Identify which cell holds the provided text, then report its (X, Y) central coordinate. 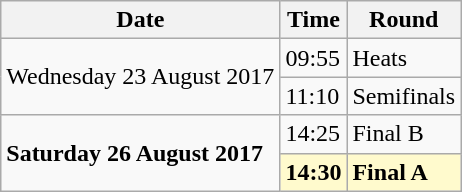
Heats (404, 58)
Final B (404, 134)
Wednesday 23 August 2017 (140, 77)
11:10 (314, 96)
Semifinals (404, 96)
Saturday 26 August 2017 (140, 153)
14:30 (314, 172)
09:55 (314, 58)
Final A (404, 172)
14:25 (314, 134)
Round (404, 20)
Time (314, 20)
Date (140, 20)
